Extract the (X, Y) coordinate from the center of the cell holding the provided text.  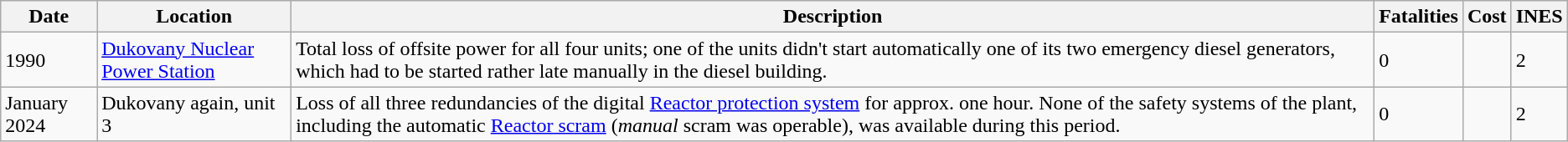
Date (49, 17)
Cost (1487, 17)
Description (833, 17)
INES (1540, 17)
Location (194, 17)
1990 (49, 60)
January 2024 (49, 114)
Dukovany again, unit 3 (194, 114)
Fatalities (1419, 17)
Dukovany Nuclear Power Station (194, 60)
